Determine the (x, y) coordinate at the center of the cell enclosing the given text.  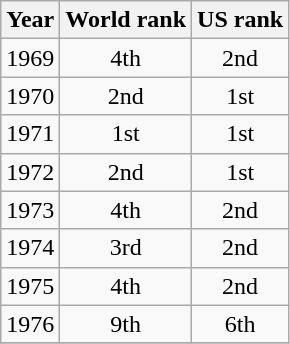
1972 (30, 172)
1970 (30, 96)
Year (30, 20)
1969 (30, 58)
1974 (30, 248)
9th (126, 324)
1973 (30, 210)
3rd (126, 248)
US rank (240, 20)
1975 (30, 286)
1976 (30, 324)
6th (240, 324)
1971 (30, 134)
World rank (126, 20)
